Capture the cell that displays the provided text and extract its (x, y) central coordinate. 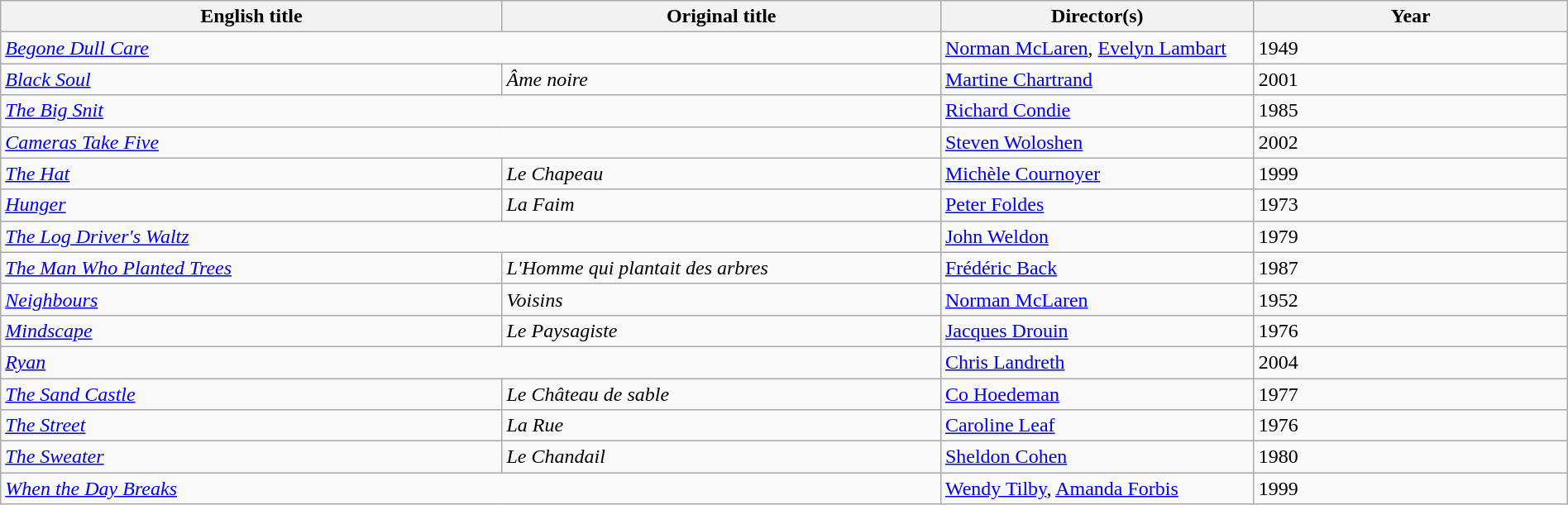
1952 (1411, 299)
Hunger (251, 205)
Director(s) (1097, 17)
Martine Chartrand (1097, 79)
The Hat (251, 174)
1979 (1411, 236)
La Faim (721, 205)
Caroline Leaf (1097, 426)
Norman McLaren (1097, 299)
1977 (1411, 394)
Original title (721, 17)
Neighbours (251, 299)
The Sweater (251, 457)
Begone Dull Care (471, 48)
The Sand Castle (251, 394)
1980 (1411, 457)
Steven Woloshen (1097, 142)
English title (251, 17)
Wendy Tilby, Amanda Forbis (1097, 488)
The Street (251, 426)
Richard Condie (1097, 111)
Âme noire (721, 79)
Mindscape (251, 331)
When the Day Breaks (471, 488)
Black Soul (251, 79)
La Rue (721, 426)
Ryan (471, 362)
L'Homme qui plantait des arbres (721, 268)
1973 (1411, 205)
Peter Foldes (1097, 205)
Year (1411, 17)
The Log Driver's Waltz (471, 236)
Le Chapeau (721, 174)
Le Château de sable (721, 394)
2002 (1411, 142)
Sheldon Cohen (1097, 457)
1949 (1411, 48)
2001 (1411, 79)
The Man Who Planted Trees (251, 268)
Voisins (721, 299)
Co Hoedeman (1097, 394)
Le Paysagiste (721, 331)
Michèle Cournoyer (1097, 174)
John Weldon (1097, 236)
Frédéric Back (1097, 268)
1985 (1411, 111)
The Big Snit (471, 111)
Jacques Drouin (1097, 331)
Cameras Take Five (471, 142)
2004 (1411, 362)
Chris Landreth (1097, 362)
Norman McLaren, Evelyn Lambart (1097, 48)
Le Chandail (721, 457)
1987 (1411, 268)
